Locate the cell with the specified text and output its (X, Y) center coordinate. 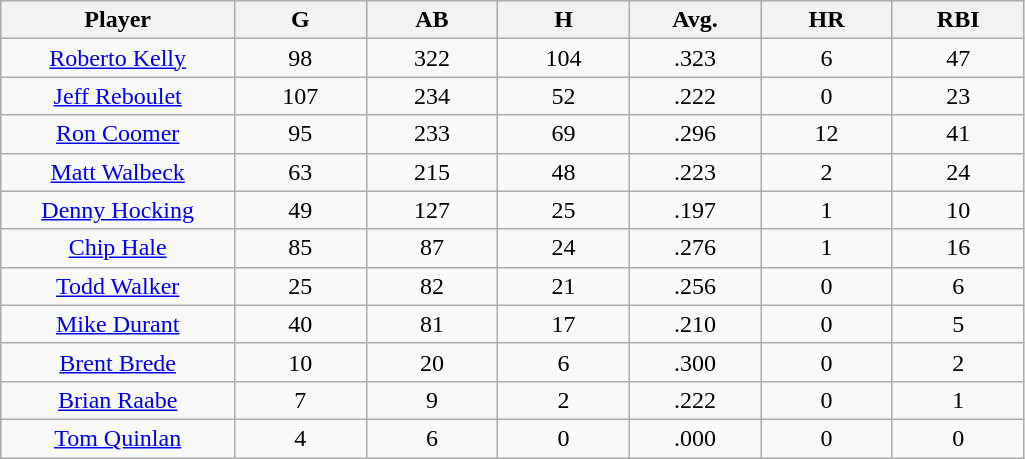
322 (432, 58)
.256 (695, 286)
9 (432, 400)
Ron Coomer (118, 134)
215 (432, 172)
.296 (695, 134)
12 (827, 134)
RBI (958, 20)
Roberto Kelly (118, 58)
21 (564, 286)
HR (827, 20)
95 (301, 134)
104 (564, 58)
H (564, 20)
127 (432, 210)
233 (432, 134)
.197 (695, 210)
20 (432, 362)
49 (301, 210)
5 (958, 324)
4 (301, 438)
16 (958, 248)
G (301, 20)
.300 (695, 362)
23 (958, 96)
40 (301, 324)
.323 (695, 58)
234 (432, 96)
Brent Brede (118, 362)
.223 (695, 172)
Player (118, 20)
Matt Walbeck (118, 172)
.210 (695, 324)
82 (432, 286)
Todd Walker (118, 286)
63 (301, 172)
17 (564, 324)
Tom Quinlan (118, 438)
Jeff Reboulet (118, 96)
Avg. (695, 20)
48 (564, 172)
107 (301, 96)
Brian Raabe (118, 400)
AB (432, 20)
87 (432, 248)
85 (301, 248)
47 (958, 58)
98 (301, 58)
41 (958, 134)
81 (432, 324)
52 (564, 96)
7 (301, 400)
Denny Hocking (118, 210)
.276 (695, 248)
.000 (695, 438)
Mike Durant (118, 324)
69 (564, 134)
Chip Hale (118, 248)
